Scan for the cell matching the given text and deliver its [x, y] coordinate at center. 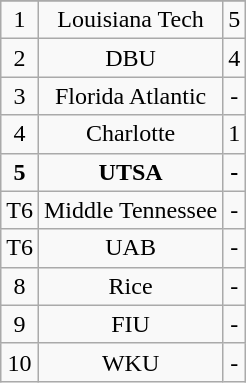
Louisiana Tech [130, 20]
Rice [130, 286]
Florida Atlantic [130, 96]
8 [20, 286]
9 [20, 324]
3 [20, 96]
UTSA [130, 172]
FIU [130, 324]
WKU [130, 362]
10 [20, 362]
DBU [130, 58]
Charlotte [130, 134]
Middle Tennessee [130, 210]
UAB [130, 248]
2 [20, 58]
